Capture the cell that displays the provided text and extract its (X, Y) central coordinate. 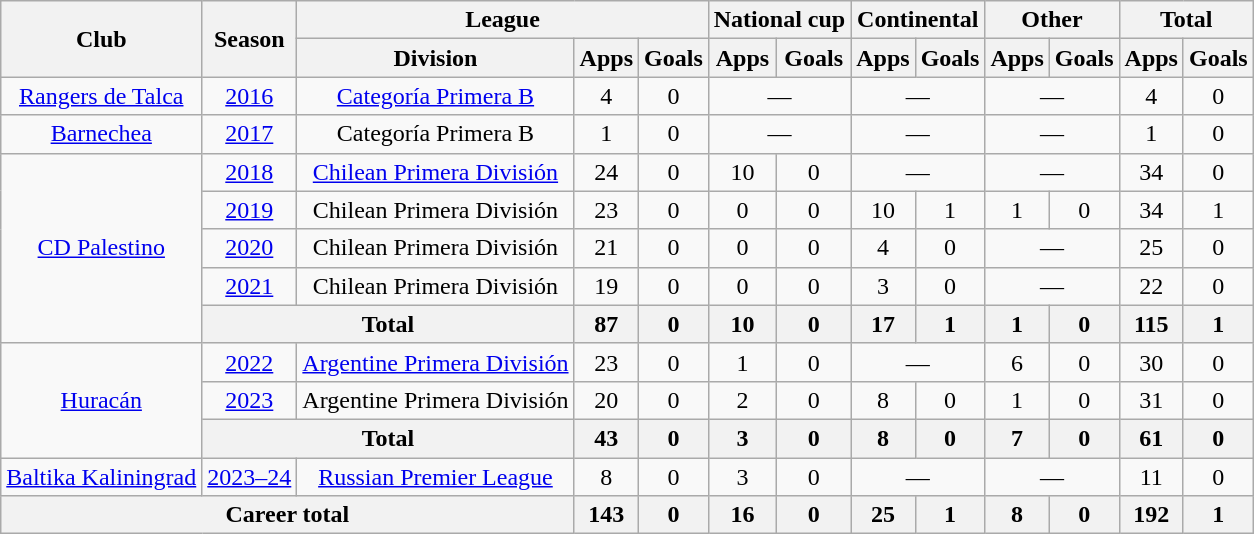
2023 (250, 400)
2016 (250, 96)
Season (250, 39)
115 (1151, 324)
Continental (918, 20)
2020 (250, 248)
22 (1151, 286)
2017 (250, 134)
21 (606, 248)
43 (606, 438)
11 (1151, 477)
20 (606, 400)
31 (1151, 400)
192 (1151, 515)
87 (606, 324)
League (502, 20)
Career total (288, 515)
2019 (250, 210)
CD Palestino (102, 248)
17 (883, 324)
143 (606, 515)
2021 (250, 286)
7 (1017, 438)
Other (1052, 20)
Baltika Kaliningrad (102, 477)
61 (1151, 438)
2023–24 (250, 477)
2018 (250, 172)
2 (742, 400)
24 (606, 172)
National cup (779, 20)
16 (742, 515)
Rangers de Talca (102, 96)
30 (1151, 362)
19 (606, 286)
6 (1017, 362)
Huracán (102, 400)
Division (436, 58)
2022 (250, 362)
Club (102, 39)
Russian Premier League (436, 477)
Barnechea (102, 134)
